For the text-containing cell, return its midpoint in [X, Y] coordinate format. 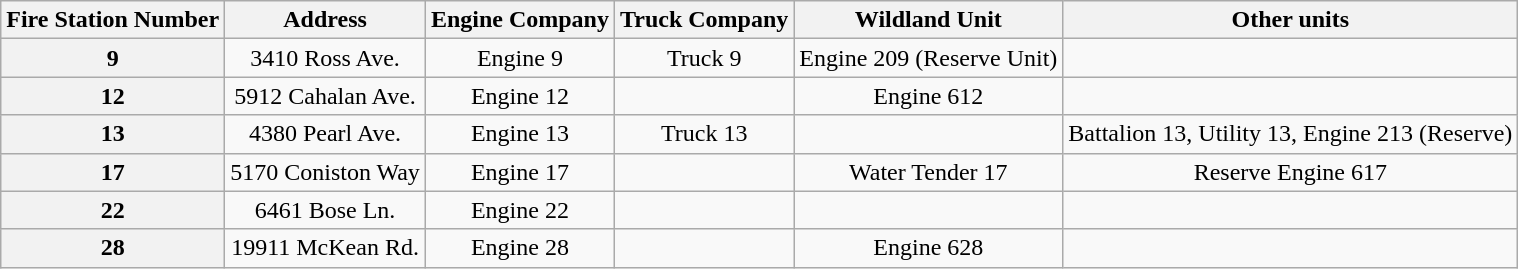
6461 Bose Ln. [326, 210]
Address [326, 20]
Engine 17 [520, 172]
Fire Station Number [113, 20]
19911 McKean Rd. [326, 248]
Water Tender 17 [928, 172]
Engine 628 [928, 248]
Truck 13 [704, 134]
Wildland Unit [928, 20]
5912 Cahalan Ave. [326, 96]
13 [113, 134]
22 [113, 210]
4380 Pearl Ave. [326, 134]
Engine 612 [928, 96]
5170 Coniston Way [326, 172]
9 [113, 58]
Engine 12 [520, 96]
Truck Company [704, 20]
Truck 9 [704, 58]
Engine 13 [520, 134]
12 [113, 96]
28 [113, 248]
Engine 28 [520, 248]
Engine Company [520, 20]
Engine 22 [520, 210]
17 [113, 172]
Engine 9 [520, 58]
3410 Ross Ave. [326, 58]
Other units [1290, 20]
Reserve Engine 617 [1290, 172]
Engine 209 (Reserve Unit) [928, 58]
Battalion 13, Utility 13, Engine 213 (Reserve) [1290, 134]
